Capture the cell that displays the provided text and extract its (X, Y) central coordinate. 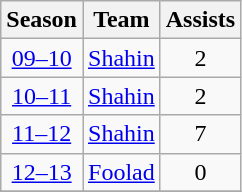
Team (121, 20)
Season (42, 20)
0 (200, 172)
Foolad (121, 172)
12–13 (42, 172)
09–10 (42, 58)
7 (200, 134)
10–11 (42, 96)
11–12 (42, 134)
Assists (200, 20)
